Extract the (X, Y) coordinate from the center of the cell holding the provided text.  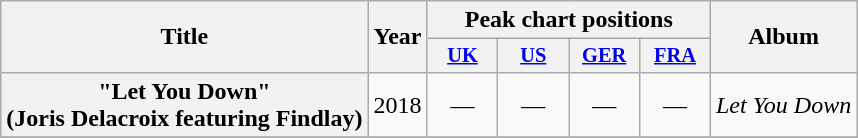
"Let You Down"(Joris Delacroix featuring Findlay) (184, 104)
Let You Down (783, 104)
UK (462, 56)
US (534, 56)
Title (184, 37)
Year (398, 37)
Peak chart positions (568, 20)
FRA (676, 56)
Album (783, 37)
GER (604, 56)
2018 (398, 104)
